Capture the cell that displays the provided text and extract its [X, Y] central coordinate. 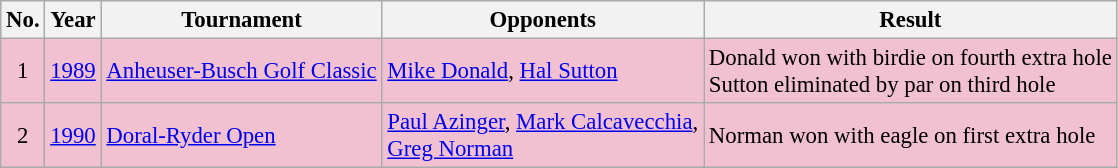
Doral-Ryder Open [242, 136]
1990 [73, 136]
Norman won with eagle on first extra hole [911, 136]
1989 [73, 72]
Mike Donald, Hal Sutton [543, 72]
Anheuser-Busch Golf Classic [242, 72]
Year [73, 20]
2 [23, 136]
Result [911, 20]
Donald won with birdie on fourth extra holeSutton eliminated by par on third hole [911, 72]
Opponents [543, 20]
Paul Azinger, Mark Calcavecchia, Greg Norman [543, 136]
No. [23, 20]
1 [23, 72]
Tournament [242, 20]
